Detect which cell encompasses the target text, then output its (X, Y) center coordinate. 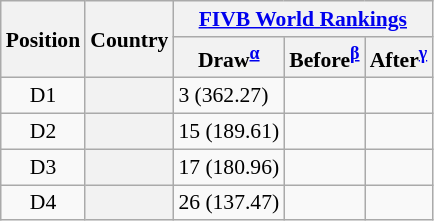
D1 (43, 96)
3 (362.27) (228, 96)
Position (43, 40)
Afterγ (399, 58)
D3 (43, 167)
15 (189.61) (228, 132)
17 (180.96) (228, 167)
D4 (43, 203)
Country (129, 40)
26 (137.47) (228, 203)
Beforeβ (324, 58)
D2 (43, 132)
FIVB World Rankings (302, 19)
Drawα (228, 58)
